Return the (x, y) coordinate for the center point of the cell that contains the specified text.  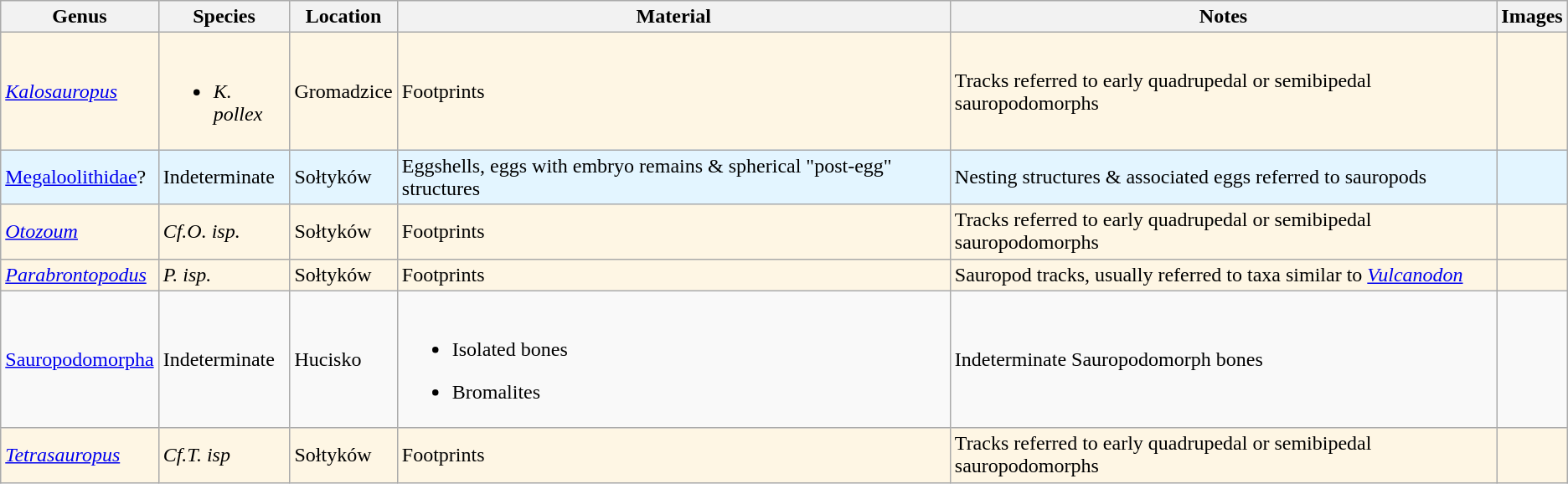
Material (673, 17)
Tetrasauropus (80, 456)
K. pollex (224, 91)
Sauropodomorpha (80, 359)
Isolated bonesBromalites (673, 359)
Kalosauropus (80, 91)
Megaloolithidae? (80, 178)
Sauropod tracks, usually referred to taxa similar to Vulcanodon (1223, 275)
P. isp. (224, 275)
Location (343, 17)
Genus (80, 17)
Indeterminate Sauropodomorph bones (1223, 359)
Images (1532, 17)
Species (224, 17)
Hucisko (343, 359)
Cf.O. isp. (224, 231)
Cf.T. isp (224, 456)
Gromadzice (343, 91)
Eggshells, eggs with embryo remains & spherical "post-egg" structures (673, 178)
Nesting structures & associated eggs referred to sauropods (1223, 178)
Notes (1223, 17)
Parabrontopodus (80, 275)
Otozoum (80, 231)
